Return (X, Y) of the center of cell containing provided text 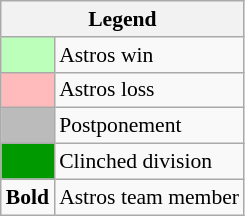
Astros loss (149, 90)
Bold (28, 197)
Postponement (149, 126)
Astros team member (149, 197)
Clinched division (149, 162)
Astros win (149, 55)
Legend (122, 19)
